From the cell containing the given text, extract its center point as [X, Y] coordinate. 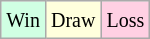
Loss [126, 20]
Win [24, 20]
Draw [72, 20]
